Detect which cell encompasses the target text, then output its [x, y] center coordinate. 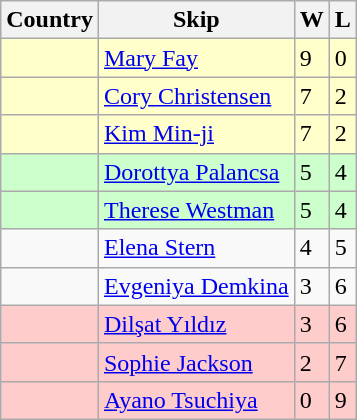
Therese Westman [196, 210]
L [342, 20]
Ayano Tsuchiya [196, 400]
Dilşat Yıldız [196, 324]
Skip [196, 20]
Mary Fay [196, 58]
Evgeniya Demkina [196, 286]
W [312, 20]
Country [50, 20]
Elena Stern [196, 248]
Dorottya Palancsa [196, 172]
Sophie Jackson [196, 362]
Kim Min-ji [196, 134]
Cory Christensen [196, 96]
